Pinpoint the cell where the given text exists, returning its [x, y] midpoint coordinate. 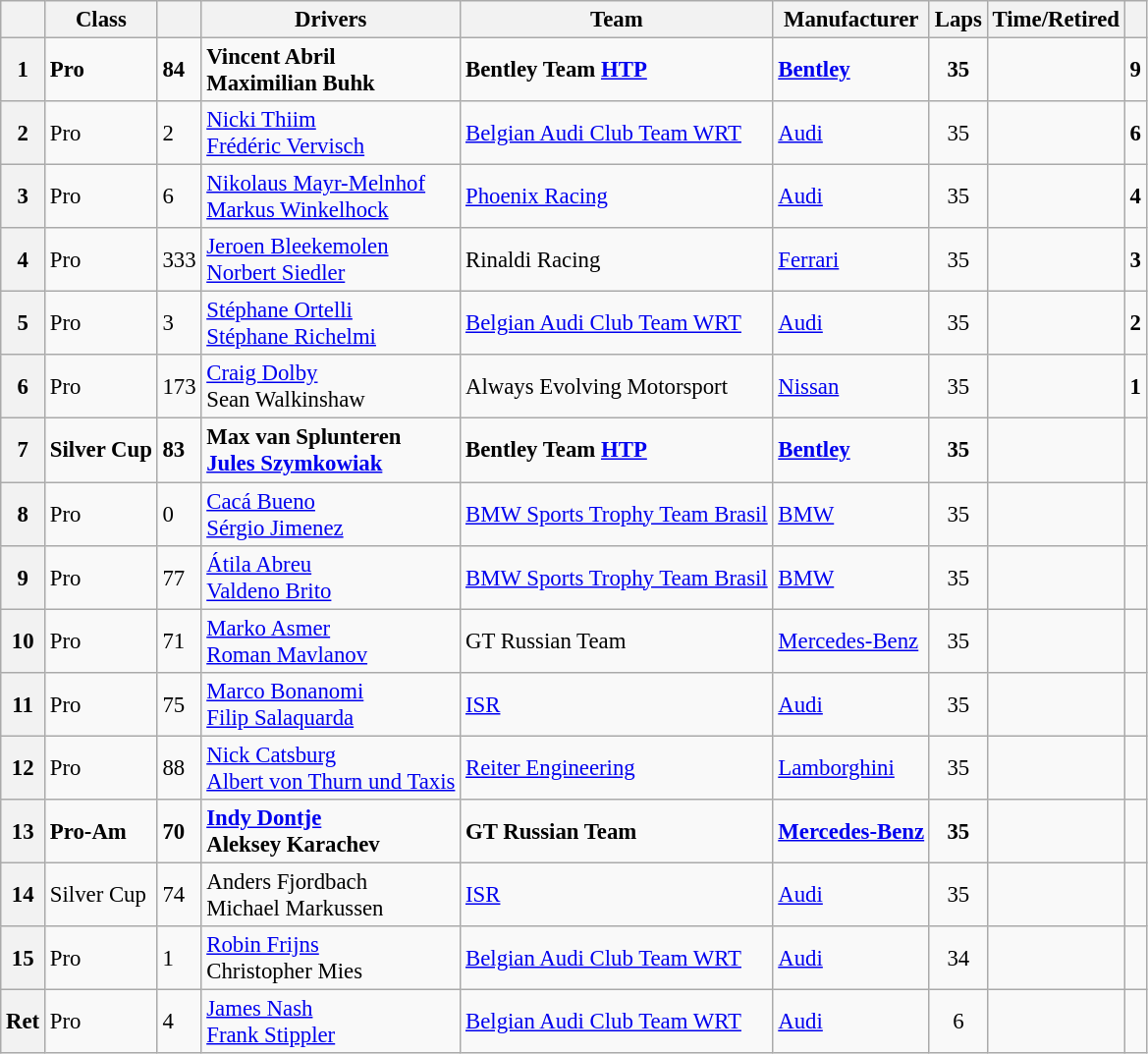
15 [24, 959]
34 [958, 959]
Nicki Thiim Frédéric Vervisch [331, 134]
88 [179, 768]
75 [179, 703]
7 [24, 450]
Stéphane Ortelli Stéphane Richelmi [331, 324]
173 [179, 387]
Lamborghini [850, 768]
11 [24, 703]
Drivers [331, 20]
Ret [24, 1022]
10 [24, 640]
Reiter Engineering [617, 768]
Time/Retired [1056, 20]
Manufacturer [850, 20]
13 [24, 831]
333 [179, 259]
77 [179, 578]
Laps [958, 20]
Always Evolving Motorsport [617, 387]
Max van Splunteren Jules Szymkowiak [331, 450]
Class [102, 20]
Nick Catsburg Albert von Thurn und Taxis [331, 768]
70 [179, 831]
84 [179, 71]
71 [179, 640]
5 [24, 324]
Anders Fjordbach Michael Markussen [331, 894]
8 [24, 515]
James Nash Frank Stippler [331, 1022]
Átila Abreu Valdeno Brito [331, 578]
Marko Asmer Roman Mavlanov [331, 640]
14 [24, 894]
Pro-Am [102, 831]
Nikolaus Mayr-Melnhof Markus Winkelhock [331, 196]
12 [24, 768]
Cacá Bueno Sérgio Jimenez [331, 515]
Nissan [850, 387]
Jeroen Bleekemolen Norbert Siedler [331, 259]
Vincent Abril Maximilian Buhk [331, 71]
Indy Dontje Aleksey Karachev [331, 831]
Rinaldi Racing [617, 259]
Robin Frijns Christopher Mies [331, 959]
83 [179, 450]
Marco Bonanomi Filip Salaquarda [331, 703]
Craig Dolby Sean Walkinshaw [331, 387]
74 [179, 894]
Team [617, 20]
Ferrari [850, 259]
Phoenix Racing [617, 196]
0 [179, 515]
